Provide the [x, y] coordinate of the cell's center where the given text is located.  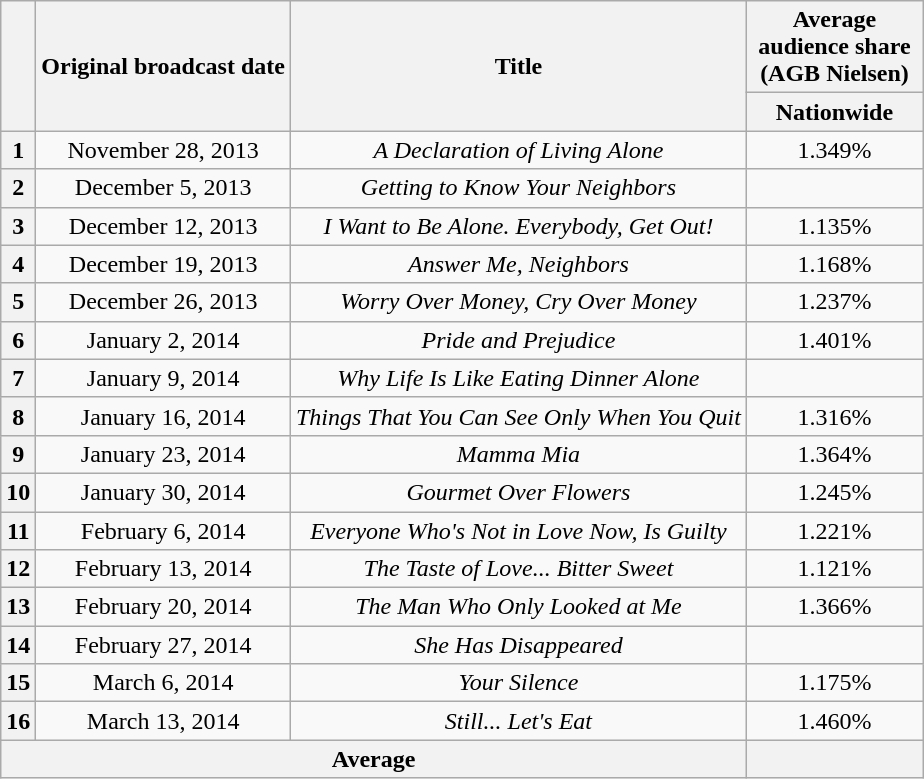
March 6, 2014 [164, 683]
11 [18, 531]
February 20, 2014 [164, 607]
Still... Let's Eat [518, 721]
Gourmet Over Flowers [518, 492]
Why Life Is Like Eating Dinner Alone [518, 378]
December 19, 2013 [164, 264]
1.364% [834, 454]
January 2, 2014 [164, 340]
Answer Me, Neighbors [518, 264]
She Has Disappeared [518, 645]
December 5, 2013 [164, 188]
Your Silence [518, 683]
1.366% [834, 607]
A Declaration of Living Alone [518, 150]
January 9, 2014 [164, 378]
January 30, 2014 [164, 492]
Average [374, 759]
Pride and Prejudice [518, 340]
Everyone Who's Not in Love Now, Is Guilty [518, 531]
5 [18, 302]
December 26, 2013 [164, 302]
1.316% [834, 416]
1.237% [834, 302]
January 16, 2014 [164, 416]
The Man Who Only Looked at Me [518, 607]
1.121% [834, 569]
15 [18, 683]
1.221% [834, 531]
10 [18, 492]
16 [18, 721]
Getting to Know Your Neighbors [518, 188]
March 13, 2014 [164, 721]
I Want to Be Alone. Everybody, Get Out! [518, 226]
6 [18, 340]
14 [18, 645]
1.135% [834, 226]
1 [18, 150]
February 13, 2014 [164, 569]
7 [18, 378]
November 28, 2013 [164, 150]
Title [518, 66]
February 27, 2014 [164, 645]
Average audience share(AGB Nielsen) [834, 47]
February 6, 2014 [164, 531]
The Taste of Love... Bitter Sweet [518, 569]
Mamma Mia [518, 454]
2 [18, 188]
1.168% [834, 264]
Original broadcast date [164, 66]
1.349% [834, 150]
3 [18, 226]
Worry Over Money, Cry Over Money [518, 302]
December 12, 2013 [164, 226]
1.175% [834, 683]
4 [18, 264]
9 [18, 454]
1.401% [834, 340]
12 [18, 569]
1.460% [834, 721]
8 [18, 416]
January 23, 2014 [164, 454]
Nationwide [834, 112]
1.245% [834, 492]
Things That You Can See Only When You Quit [518, 416]
13 [18, 607]
